Pinpoint the cell where the given text exists, returning its (X, Y) midpoint coordinate. 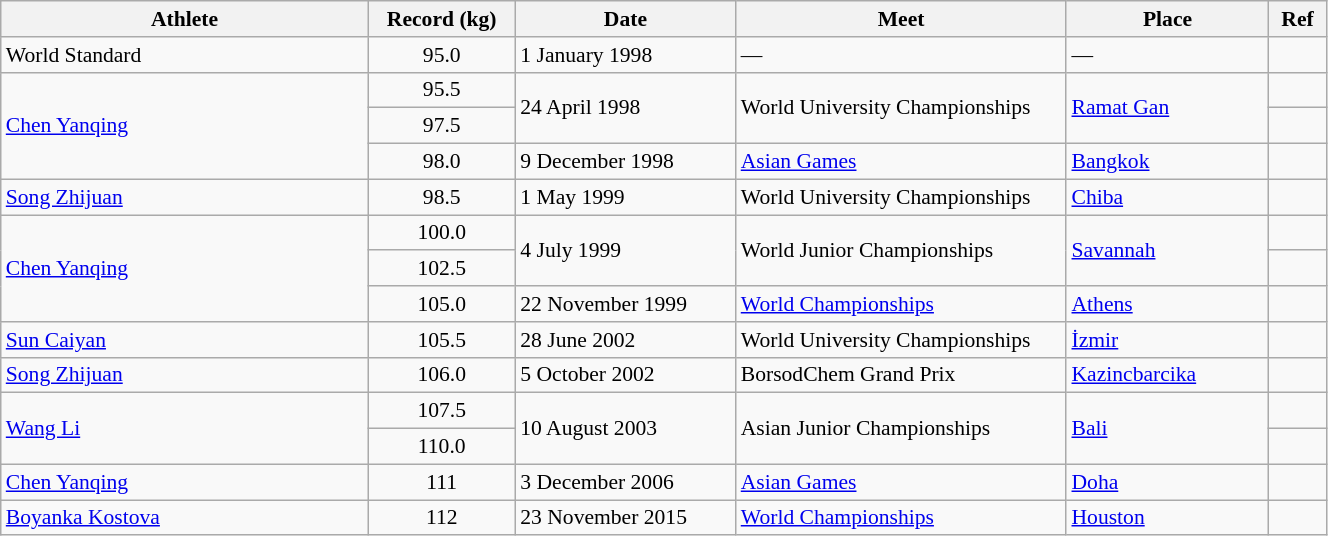
24 April 1998 (625, 108)
9 December 1998 (625, 162)
Date (625, 19)
Boyanka Kostova (184, 518)
Wang Li (184, 428)
Houston (1167, 518)
Kazincbarcika (1167, 375)
World Standard (184, 55)
Chiba (1167, 197)
Athens (1167, 304)
5 October 2002 (625, 375)
105.5 (442, 340)
Athlete (184, 19)
98.5 (442, 197)
Savannah (1167, 250)
1 May 1999 (625, 197)
22 November 1999 (625, 304)
110.0 (442, 447)
107.5 (442, 411)
98.0 (442, 162)
Record (kg) (442, 19)
105.0 (442, 304)
Asian Junior Championships (902, 428)
Ramat Gan (1167, 108)
İzmir (1167, 340)
106.0 (442, 375)
28 June 2002 (625, 340)
111 (442, 482)
10 August 2003 (625, 428)
Bangkok (1167, 162)
Meet (902, 19)
Sun Caiyan (184, 340)
112 (442, 518)
Doha (1167, 482)
95.0 (442, 55)
Place (1167, 19)
102.5 (442, 269)
4 July 1999 (625, 250)
95.5 (442, 90)
23 November 2015 (625, 518)
97.5 (442, 126)
Bali (1167, 428)
1 January 1998 (625, 55)
World Junior Championships (902, 250)
100.0 (442, 233)
Ref (1298, 19)
3 December 2006 (625, 482)
BorsodChem Grand Prix (902, 375)
